Detect which cell encompasses the target text, then output its (x, y) center coordinate. 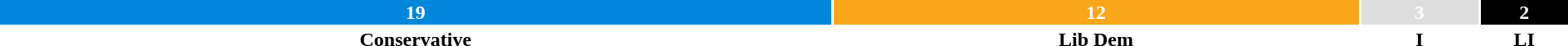
12 (1097, 12)
3 (1419, 12)
2 (1524, 12)
19 (416, 12)
